From the cell containing the given text, extract its center point as (x, y) coordinate. 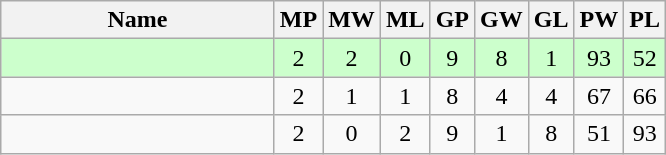
66 (645, 96)
ML (405, 20)
MW (352, 20)
PW (599, 20)
GW (502, 20)
52 (645, 58)
PL (645, 20)
Name (138, 20)
GP (452, 20)
51 (599, 134)
MP (298, 20)
67 (599, 96)
GL (551, 20)
